Provide the (x, y) coordinate of the cell's center where the given text is located.  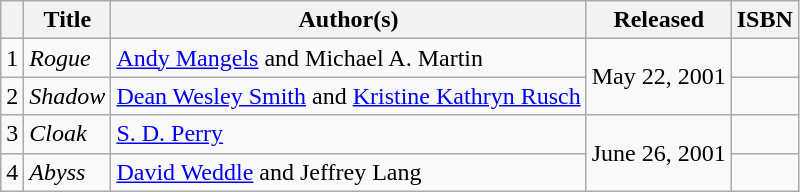
Released (658, 20)
Dean Wesley Smith and Kristine Kathryn Rusch (348, 96)
S. D. Perry (348, 134)
2 (12, 96)
Title (68, 20)
4 (12, 172)
May 22, 2001 (658, 77)
Abyss (68, 172)
Cloak (68, 134)
David Weddle and Jeffrey Lang (348, 172)
ISBN (764, 20)
1 (12, 58)
June 26, 2001 (658, 153)
Author(s) (348, 20)
Shadow (68, 96)
Rogue (68, 58)
3 (12, 134)
Andy Mangels and Michael A. Martin (348, 58)
